Pinpoint the cell where the given text exists, returning its [x, y] midpoint coordinate. 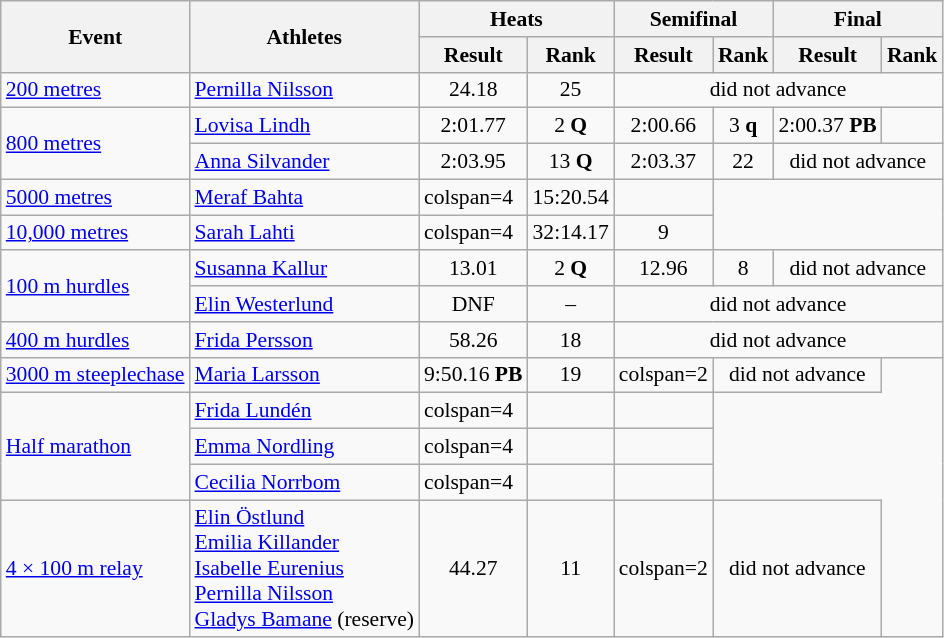
12.96 [664, 269]
2:03.37 [664, 162]
Anna Silvander [305, 162]
800 metres [96, 144]
– [570, 304]
11 [570, 569]
Meraf Bahta [305, 197]
2:01.77 [473, 126]
13 Q [570, 162]
13.01 [473, 269]
32:14.17 [570, 233]
Lovisa Lindh [305, 126]
DNF [473, 304]
2:00.37 PB [827, 126]
5000 metres [96, 197]
Susanna Kallur [305, 269]
Elin ÖstlundEmilia KillanderIsabelle EureniusPernilla NilssonGladys Bamane (reserve) [305, 569]
18 [570, 340]
8 [744, 269]
Frida Lundén [305, 411]
Cecilia Norrbom [305, 482]
2:00.66 [664, 126]
Emma Nordling [305, 447]
3000 m steeplechase [96, 375]
Semifinal [694, 19]
400 m hurdles [96, 340]
Final [858, 19]
Heats [516, 19]
Pernilla Nilsson [305, 90]
10,000 metres [96, 233]
100 m hurdles [96, 286]
Athletes [305, 36]
44.27 [473, 569]
9 [664, 233]
3 q [744, 126]
Maria Larsson [305, 375]
Event [96, 36]
2:03.95 [473, 162]
Sarah Lahti [305, 233]
200 metres [96, 90]
Elin Westerlund [305, 304]
15:20.54 [570, 197]
Frida Persson [305, 340]
25 [570, 90]
Half marathon [96, 446]
9:50.16 PB [473, 375]
19 [570, 375]
24.18 [473, 90]
58.26 [473, 340]
22 [744, 162]
4 × 100 m relay [96, 569]
